Output the (x, y) coordinate of the center of the cell containing the given text.  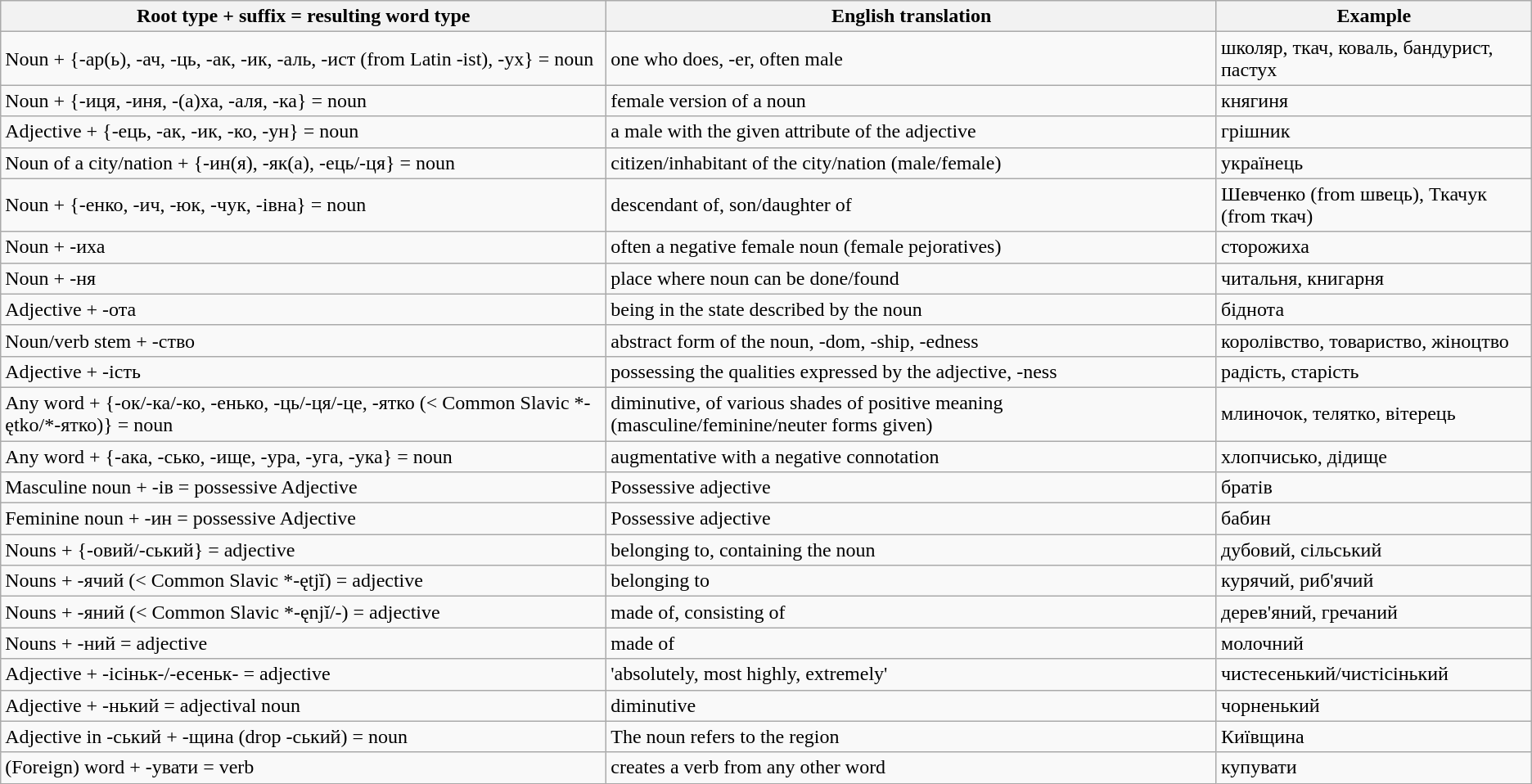
Noun + -ня (304, 278)
Adjective + -ість (304, 372)
Nouns + {-овий/-ський} = adjective (304, 550)
дубовий, сільський (1373, 550)
Any word + {-ака, -сько, -ище, -ура, -уга, -ука} = noun (304, 456)
Noun of a city/nation + {-ин(я), -як(а), -ець/-ця} = noun (304, 163)
біднота (1373, 309)
made of, consisting of (912, 612)
курячий, риб'ячий (1373, 581)
Київщина (1373, 737)
Adjective + {-ець, -ак, -ик, -ко, -ун} = noun (304, 132)
often a negative female noun (female pejoratives) (912, 247)
Noun + -иха (304, 247)
радість, старість (1373, 372)
descendant of, son/daughter of (912, 205)
Noun + {-енко, -ич, -юк, -чук, -івна} = noun (304, 205)
Noun + {-иця, -иня, -(а)ха, -аля, -ка} = noun (304, 101)
братів (1373, 488)
(Foreign) word + -увати = verb (304, 768)
a male with the given attribute of the adjective (912, 132)
Masculine noun + -ів = possessive Adjective (304, 488)
Шевченко (from швець), Ткачук (from ткач) (1373, 205)
one who does, -er, often male (912, 59)
citizen/inhabitant of the city/nation (male/female) (912, 163)
Nouns + -ний = adjective (304, 643)
Example (1373, 16)
Noun + {-ар(ь), -ач, -ць, -ак, -ик, -аль, -ист (from Latin -ist), -ух} = noun (304, 59)
belonging to (912, 581)
Nouns + -ячий (< Common Slavic *-ętjĭ) = adjective (304, 581)
English translation (912, 16)
possessing the qualities expressed by the adjective, -ness (912, 372)
чистесенький/чистісінький (1373, 674)
diminutive (912, 705)
'absolutely, most highly, extremely' (912, 674)
The noun refers to the region (912, 737)
Any word + {-ок/-ка/-ко, -енько, -ць/-ця/-це, -ятко (< Common Slavic *-ętko/*-ятко)} = noun (304, 414)
бабин (1373, 519)
сторожиха (1373, 247)
королівство, товариство, жіноцтво (1373, 340)
школяр, ткач, коваль, бандурист, пастух (1373, 59)
Adjective + -ота (304, 309)
українець (1373, 163)
Noun/verb stem + -ство (304, 340)
чорненький (1373, 705)
made of (912, 643)
Feminine noun + -ин = possessive Adjective (304, 519)
купувати (1373, 768)
creates a verb from any other word (912, 768)
place where noun can be done/found (912, 278)
дерев'яний, гречаний (1373, 612)
млиночок, телятко, вітерець (1373, 414)
augmentative with a negative connotation (912, 456)
Adjective + -ісіньк-/-есеньк- = adjective (304, 674)
belonging to, containing the noun (912, 550)
being in the state described by the noun (912, 309)
княгиня (1373, 101)
female version of a noun (912, 101)
молочний (1373, 643)
хлопчисько, дідище (1373, 456)
diminutive, of various shades of positive meaning (masculine/feminine/neuter forms given) (912, 414)
Nouns + -яний (< Common Slavic *-ęnjĭ/-) = adjective (304, 612)
грішник (1373, 132)
abstract form of the noun, -dom, -ship, -edness (912, 340)
читальня, книгарня (1373, 278)
Adjective in -ський + -щина (drop -ський) = noun (304, 737)
Root type + suffix = resulting word type (304, 16)
Adjective + -нький = adjectival noun (304, 705)
